Extract the [X, Y] coordinate from the center of the cell holding the provided text.  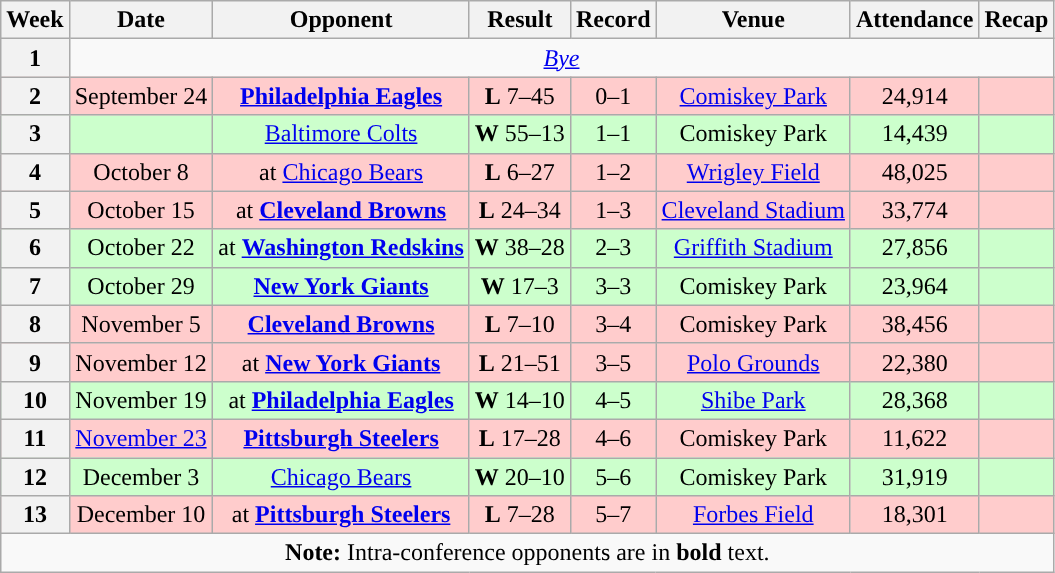
L 24–34 [520, 210]
10 [35, 400]
November 23 [141, 438]
48,025 [914, 172]
Wrigley Field [753, 172]
Chicago Bears [341, 477]
L 21–51 [520, 362]
3–4 [613, 324]
5–7 [613, 515]
9 [35, 362]
November 5 [141, 324]
8 [35, 324]
5 [35, 210]
22,380 [914, 362]
Bye [562, 58]
18,301 [914, 515]
Week [35, 20]
Forbes Field [753, 515]
1–1 [613, 134]
Note: Intra-conference opponents are in bold text. [528, 553]
October 15 [141, 210]
October 22 [141, 248]
1–3 [613, 210]
13 [35, 515]
L 6–27 [520, 172]
at Cleveland Browns [341, 210]
28,368 [914, 400]
Venue [753, 20]
at Washington Redskins [341, 248]
6 [35, 248]
Shibe Park [753, 400]
4–6 [613, 438]
at Philadelphia Eagles [341, 400]
33,774 [914, 210]
Philadelphia Eagles [341, 96]
12 [35, 477]
at Chicago Bears [341, 172]
38,456 [914, 324]
W 17–3 [520, 286]
Date [141, 20]
L 17–28 [520, 438]
L 7–45 [520, 96]
New York Giants [341, 286]
W 38–28 [520, 248]
0–1 [613, 96]
November 19 [141, 400]
11 [35, 438]
W 20–10 [520, 477]
4 [35, 172]
31,919 [914, 477]
3–3 [613, 286]
2–3 [613, 248]
L 7–28 [520, 515]
2 [35, 96]
Record [613, 20]
Result [520, 20]
5–6 [613, 477]
1–2 [613, 172]
Cleveland Stadium [753, 210]
1 [35, 58]
Griffith Stadium [753, 248]
November 12 [141, 362]
October 29 [141, 286]
Opponent [341, 20]
W 14–10 [520, 400]
December 10 [141, 515]
11,622 [914, 438]
L 7–10 [520, 324]
3 [35, 134]
W 55–13 [520, 134]
October 8 [141, 172]
Recap [1016, 20]
7 [35, 286]
Polo Grounds [753, 362]
at Pittsburgh Steelers [341, 515]
Pittsburgh Steelers [341, 438]
Attendance [914, 20]
3–5 [613, 362]
September 24 [141, 96]
at New York Giants [341, 362]
December 3 [141, 477]
27,856 [914, 248]
14,439 [914, 134]
24,914 [914, 96]
Baltimore Colts [341, 134]
4–5 [613, 400]
23,964 [914, 286]
Cleveland Browns [341, 324]
